Return the (X, Y) coordinate for the center point of the cell that contains the specified text.  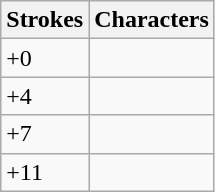
+11 (45, 172)
+7 (45, 134)
+0 (45, 58)
Characters (152, 20)
+4 (45, 96)
Strokes (45, 20)
